Detect which cell encompasses the target text, then output its (X, Y) center coordinate. 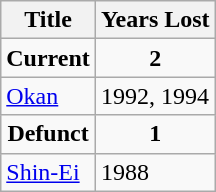
1992, 1994 (155, 96)
1 (155, 134)
Years Lost (155, 20)
Current (48, 58)
2 (155, 58)
Okan (48, 96)
Title (48, 20)
Defunct (48, 134)
1988 (155, 172)
Shin-Ei (48, 172)
